Search for the cell housing the specified text and yield its (X, Y) center coordinate. 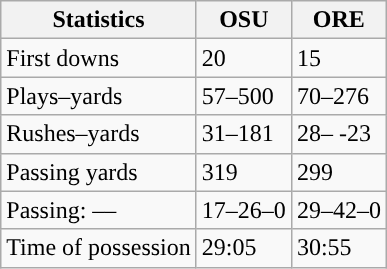
57–500 (244, 96)
319 (244, 172)
29–42–0 (338, 210)
20 (244, 58)
First downs (99, 58)
70–276 (338, 96)
31–181 (244, 134)
Time of possession (99, 248)
299 (338, 172)
30:55 (338, 248)
ORE (338, 20)
29:05 (244, 248)
Passing yards (99, 172)
Passing: –– (99, 210)
15 (338, 58)
OSU (244, 20)
Rushes–yards (99, 134)
17–26–0 (244, 210)
Plays–yards (99, 96)
28– -23 (338, 134)
Statistics (99, 20)
